Return [X, Y] of the center of cell containing provided text 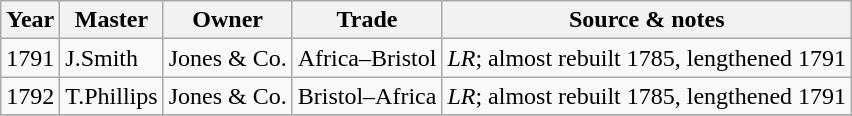
Trade [367, 20]
Bristol–Africa [367, 96]
Source & notes [647, 20]
Year [30, 20]
J.Smith [112, 58]
1791 [30, 58]
T.Phillips [112, 96]
Africa–Bristol [367, 58]
Owner [228, 20]
1792 [30, 96]
Master [112, 20]
